Detect which cell encompasses the target text, then output its [X, Y] center coordinate. 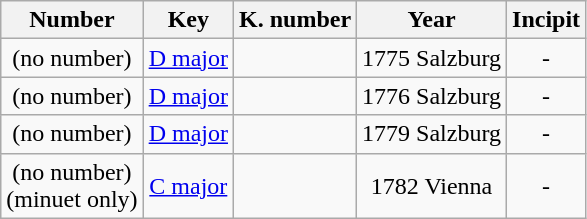
C major [188, 186]
Year [432, 20]
Number [72, 20]
1776 Salzburg [432, 96]
(no number)(minuet only) [72, 186]
K. number [296, 20]
Incipit [546, 20]
Key [188, 20]
1775 Salzburg [432, 58]
1782 Vienna [432, 186]
1779 Salzburg [432, 134]
